Search for the cell housing the specified text and yield its (X, Y) center coordinate. 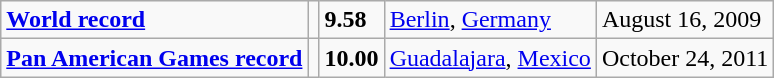
10.00 (352, 58)
Berlin, Germany (490, 20)
9.58 (352, 20)
Pan American Games record (154, 58)
Guadalajara, Mexico (490, 58)
World record (154, 20)
October 24, 2011 (684, 58)
August 16, 2009 (684, 20)
